Locate the cell with the specified text and output its (X, Y) center coordinate. 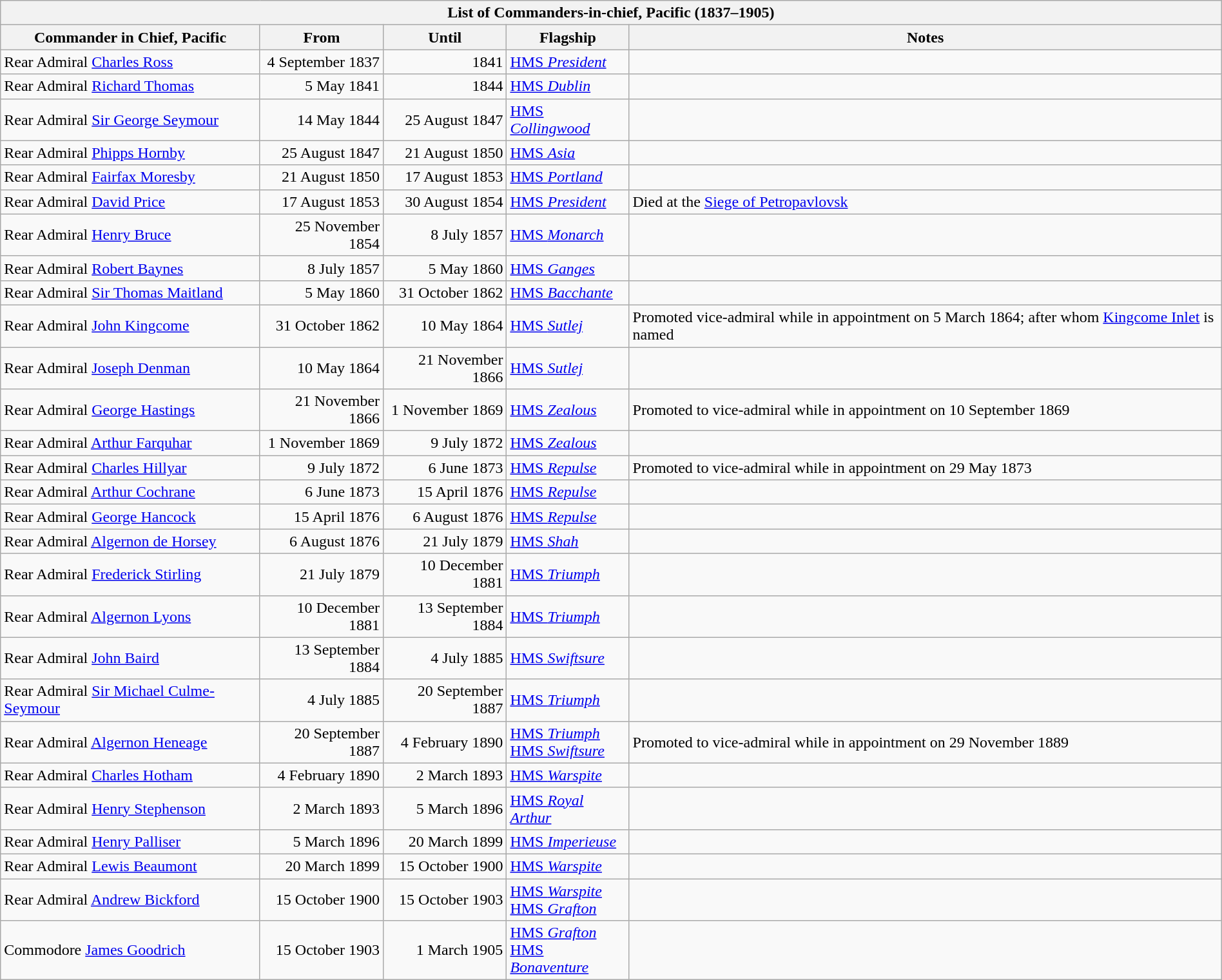
Rear Admiral Frederick Stirling (130, 575)
Promoted to vice-admiral while in appointment on 29 November 1889 (926, 742)
Rear Admiral Arthur Farquhar (130, 443)
14 May 1844 (321, 120)
1 March 1905 (445, 950)
Rear Admiral Sir George Seymour (130, 120)
Rear Admiral Algernon de Horsey (130, 541)
Rear Admiral Algernon Heneage (130, 742)
HMS TriumphHMS Swiftsure (568, 742)
Flagship (568, 37)
Rear Admiral Phipps Hornby (130, 153)
HMS WarspiteHMS Grafton (568, 899)
25 November 1854 (321, 235)
Promoted to vice-admiral while in appointment on 29 May 1873 (926, 468)
HMS Dublin (568, 86)
HMS Portland (568, 177)
Promoted vice-admiral while in appointment on 5 March 1864; after whom Kingcome Inlet is named (926, 326)
1841 (445, 62)
HMS Collingwood (568, 120)
5 May 1841 (321, 86)
Rear Admiral Charles Hillyar (130, 468)
Rear Admiral George Hancock (130, 517)
Rear Admiral Robert Baynes (130, 268)
30 August 1854 (445, 202)
HMS Shah (568, 541)
Rear Admiral Henry Stephenson (130, 808)
Rear Admiral Andrew Bickford (130, 899)
Until (445, 37)
Rear Admiral Fairfax Moresby (130, 177)
From (321, 37)
Rear Admiral Sir Thomas Maitland (130, 293)
Promoted to vice-admiral while in appointment on 10 September 1869 (926, 410)
Notes (926, 37)
Rear Admiral Charles Hotham (130, 775)
1844 (445, 86)
HMS Swiftsure (568, 658)
Commodore James Goodrich (130, 950)
Rear Admiral Arthur Cochrane (130, 492)
HMS Asia (568, 153)
Rear Admiral Joseph Denman (130, 367)
Rear Admiral Algernon Lyons (130, 616)
Rear Admiral David Price (130, 202)
HMS Royal Arthur (568, 808)
Rear Admiral Lewis Beaumont (130, 866)
Died at the Siege of Petropavlovsk (926, 202)
Rear Admiral Henry Bruce (130, 235)
Rear Admiral George Hastings (130, 410)
Rear Admiral Henry Palliser (130, 841)
List of Commanders-in-chief, Pacific (1837–1905) (611, 13)
Rear Admiral Richard Thomas (130, 86)
HMS Ganges (568, 268)
Rear Admiral John Baird (130, 658)
Rear Admiral Sir Michael Culme-Seymour (130, 700)
Rear Admiral Charles Ross (130, 62)
Rear Admiral John Kingcome (130, 326)
HMS Imperieuse (568, 841)
4 September 1837 (321, 62)
HMS Monarch (568, 235)
HMS Bacchante (568, 293)
Commander in Chief, Pacific (130, 37)
HMS GraftonHMS Bonaventure (568, 950)
